Return [x, y] of the center of cell containing provided text 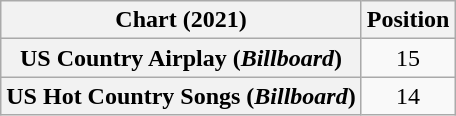
US Hot Country Songs (Billboard) [181, 96]
Position [408, 20]
Chart (2021) [181, 20]
US Country Airplay (Billboard) [181, 58]
14 [408, 96]
15 [408, 58]
